Locate the cell with the specified text and output its (x, y) center coordinate. 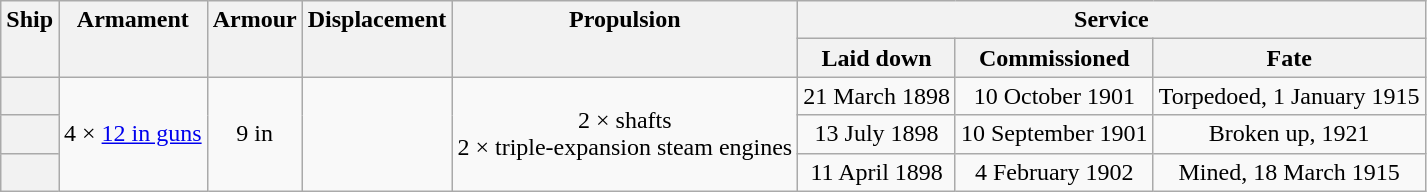
Laid down (877, 58)
9 in (254, 134)
13 July 1898 (877, 134)
Propulsion (625, 39)
10 October 1901 (1054, 96)
Armour (254, 39)
11 April 1898 (877, 172)
Torpedoed, 1 January 1915 (1289, 96)
10 September 1901 (1054, 134)
Commissioned (1054, 58)
Armament (134, 39)
Ship (30, 39)
Broken up, 1921 (1289, 134)
Mined, 18 March 1915 (1289, 172)
Service (1112, 20)
4 × 12 in guns (134, 134)
Displacement (377, 39)
4 February 1902 (1054, 172)
21 March 1898 (877, 96)
Fate (1289, 58)
2 × shafts2 × triple-expansion steam engines (625, 134)
